Determine the (x, y) coordinate at the center of the cell enclosing the given text.  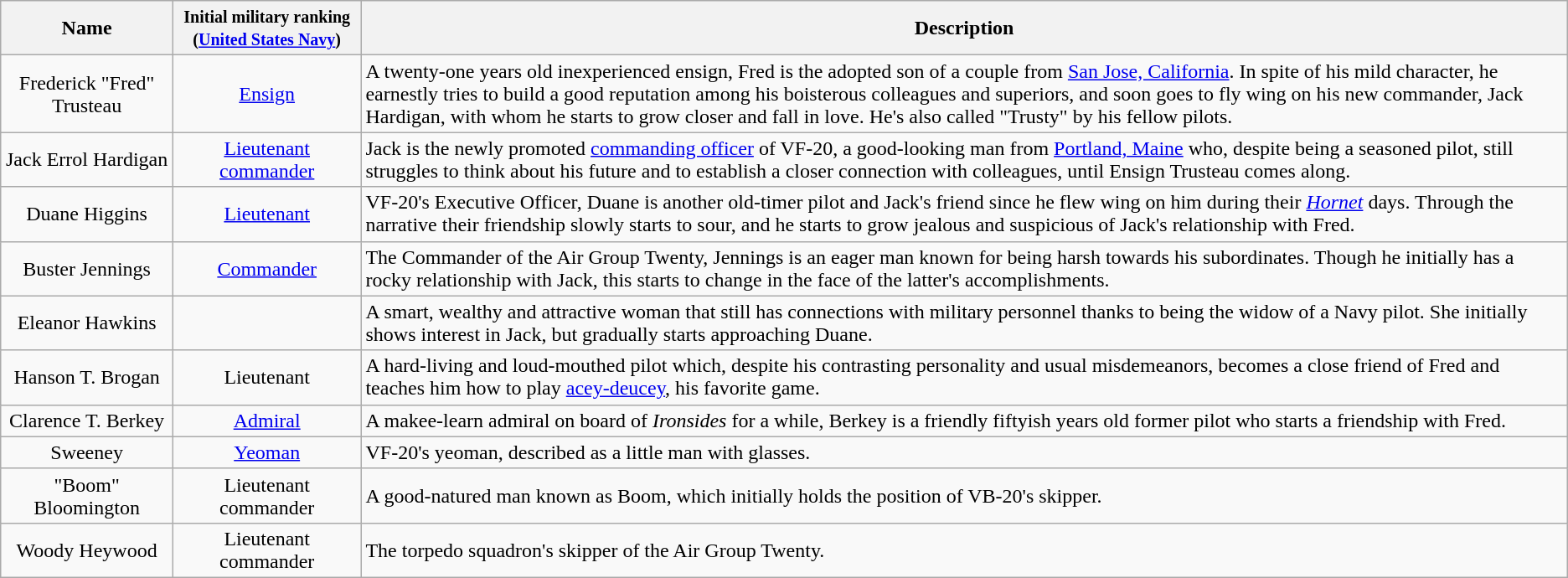
Admiral (266, 421)
Commander (266, 268)
A good-natured man known as Boom, which initially holds the position of VB-20's skipper. (964, 496)
Ensign (266, 94)
Woody Heywood (87, 550)
Jack Errol Hardigan (87, 159)
Buster Jennings (87, 268)
Duane Higgins (87, 214)
VF-20's yeoman, described as a little man with glasses. (964, 452)
Name (87, 28)
Eleanor Hawkins (87, 323)
Frederick "Fred" Trusteau (87, 94)
"Boom" Bloomington (87, 496)
Description (964, 28)
Clarence T. Berkey (87, 421)
A makee-learn admiral on board of Ironsides for a while, Berkey is a friendly fiftyish years old former pilot who starts a friendship with Fred. (964, 421)
Initial military ranking(United States Navy) (266, 28)
Sweeney (87, 452)
The torpedo squadron's skipper of the Air Group Twenty. (964, 550)
Hanson T. Brogan (87, 377)
Yeoman (266, 452)
